Determine the [x, y] coordinate at the center of the cell enclosing the given text.  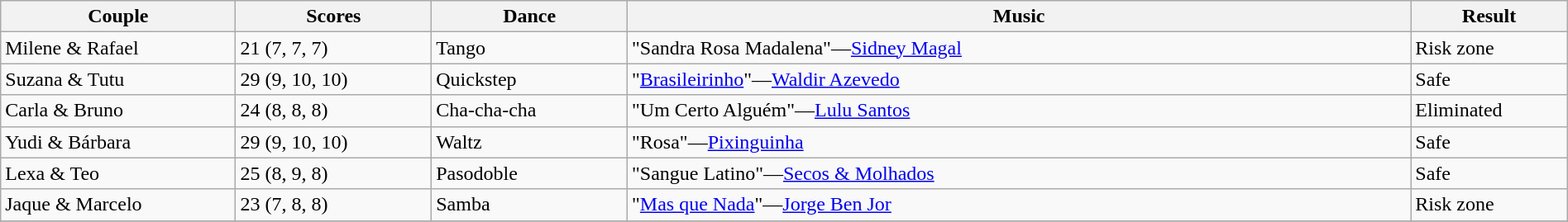
"Sandra Rosa Madalena"—Sidney Magal [1019, 48]
Yudi & Bárbara [118, 142]
Suzana & Tutu [118, 79]
Pasodoble [529, 173]
Lexa & Teo [118, 173]
Music [1019, 17]
"Rosa"—Pixinguinha [1019, 142]
Milene & Rafael [118, 48]
Samba [529, 205]
"Brasileirinho"—Waldir Azevedo [1019, 79]
24 (8, 8, 8) [334, 111]
Result [1489, 17]
Couple [118, 17]
Jaque & Marcelo [118, 205]
25 (8, 9, 8) [334, 173]
Waltz [529, 142]
Tango [529, 48]
Quickstep [529, 79]
23 (7, 8, 8) [334, 205]
"Mas que Nada"—Jorge Ben Jor [1019, 205]
Dance [529, 17]
Scores [334, 17]
Eliminated [1489, 111]
"Um Certo Alguém"—Lulu Santos [1019, 111]
Carla & Bruno [118, 111]
21 (7, 7, 7) [334, 48]
"Sangue Latino"—Secos & Molhados [1019, 173]
Cha-cha-cha [529, 111]
